Identify which cell holds the provided text, then report its (X, Y) central coordinate. 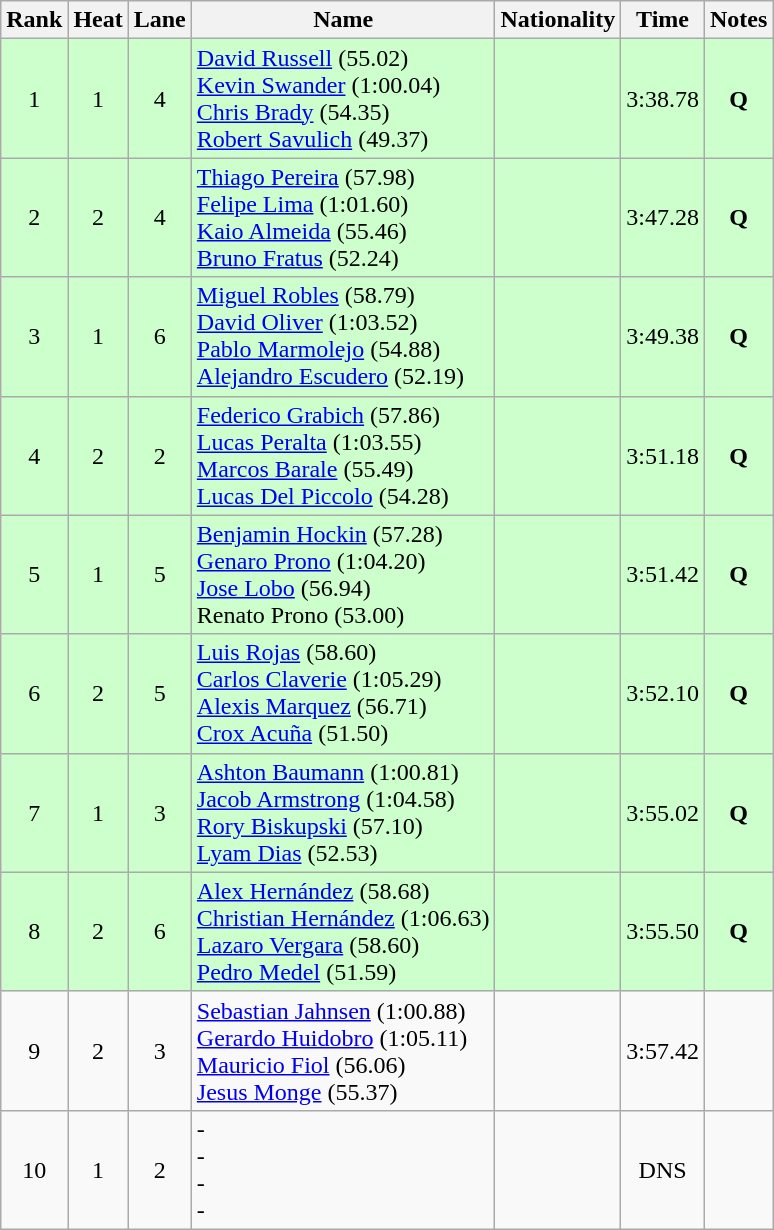
Nationality (558, 20)
---- (343, 1170)
3:52.10 (663, 694)
Thiago Pereira (57.98)Felipe Lima (1:01.60)Kaio Almeida (55.46)Bruno Fratus (52.24) (343, 218)
Notes (738, 20)
David Russell (55.02)Kevin Swander (1:00.04)Chris Brady (54.35)Robert Savulich (49.37) (343, 98)
10 (34, 1170)
Lane (160, 20)
Luis Rojas (58.60)Carlos Claverie (1:05.29)Alexis Marquez (56.71)Crox Acuña (51.50) (343, 694)
Heat (98, 20)
3:49.38 (663, 336)
Rank (34, 20)
3:55.02 (663, 812)
Time (663, 20)
3:57.42 (663, 1050)
Benjamin Hockin (57.28)Genaro Prono (1:04.20)Jose Lobo (56.94)Renato Prono (53.00) (343, 574)
9 (34, 1050)
3:47.28 (663, 218)
DNS (663, 1170)
8 (34, 932)
Ashton Baumann (1:00.81)Jacob Armstrong (1:04.58)Rory Biskupski (57.10)Lyam Dias (52.53) (343, 812)
Miguel Robles (58.79)David Oliver (1:03.52)Pablo Marmolejo (54.88)Alejandro Escudero (52.19) (343, 336)
Federico Grabich (57.86)Lucas Peralta (1:03.55)Marcos Barale (55.49)Lucas Del Piccolo (54.28) (343, 456)
3:55.50 (663, 932)
Alex Hernández (58.68)Christian Hernández (1:06.63)Lazaro Vergara (58.60)Pedro Medel (51.59) (343, 932)
3:51.18 (663, 456)
Name (343, 20)
7 (34, 812)
3:51.42 (663, 574)
Sebastian Jahnsen (1:00.88)Gerardo Huidobro (1:05.11)Mauricio Fiol (56.06)Jesus Monge (55.37) (343, 1050)
3:38.78 (663, 98)
